Identify which cell holds the provided text, then report its [x, y] central coordinate. 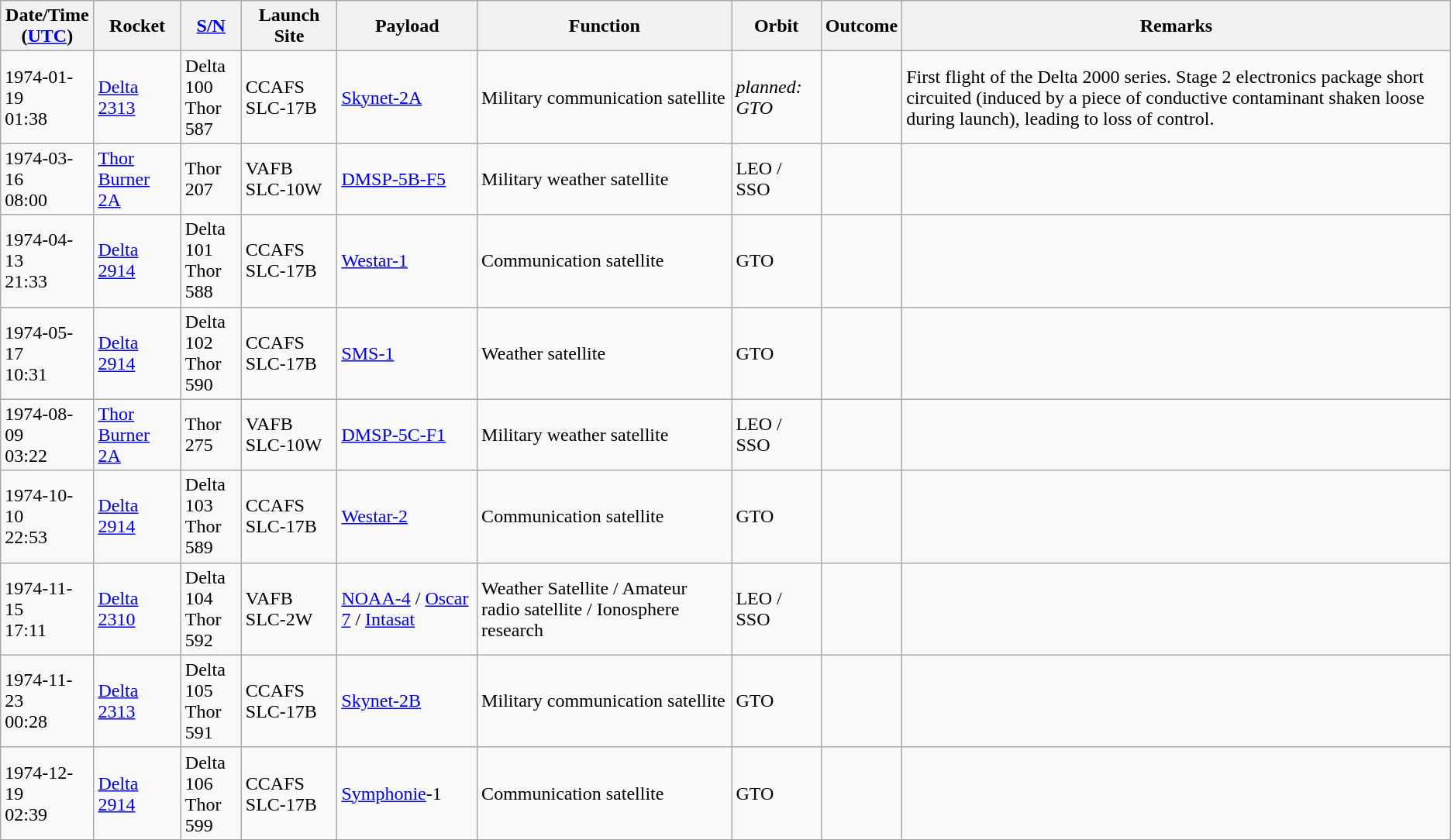
Weather satellite [605, 353]
Delta 100Thor 587 [211, 98]
Weather Satellite / Amateur radio satellite / Ionosphere research [605, 609]
Launch Site [289, 26]
Symphonie-1 [408, 794]
1974-10-1022:53 [47, 516]
1974-01-1901:38 [47, 98]
Payload [408, 26]
Outcome [861, 26]
Skynet-2A [408, 98]
Westar-2 [408, 516]
Skynet-2B [408, 701]
Remarks [1177, 26]
planned: GTO [777, 98]
VAFB SLC-2W [289, 609]
Delta 103Thor 589 [211, 516]
Delta 101Thor 588 [211, 260]
DMSP-5B-F5 [408, 179]
S/N [211, 26]
Function [605, 26]
1974-08-0903:22 [47, 435]
Delta 102Thor 590 [211, 353]
1974-12-1902:39 [47, 794]
1974-11-2300:28 [47, 701]
Orbit [777, 26]
NOAA-4 / Oscar 7 / Intasat [408, 609]
Westar-1 [408, 260]
1974-11-1517:11 [47, 609]
Thor 207 [211, 179]
Thor 275 [211, 435]
Delta 105Thor 591 [211, 701]
1974-03-1608:00 [47, 179]
1974-05-1710:31 [47, 353]
Delta 2310 [137, 609]
Delta 104Thor 592 [211, 609]
Date/Time(UTC) [47, 26]
1974-04-1321:33 [47, 260]
DMSP-5C-F1 [408, 435]
SMS-1 [408, 353]
Delta 106Thor 599 [211, 794]
Rocket [137, 26]
